Search for the cell housing the specified text and yield its [X, Y] center coordinate. 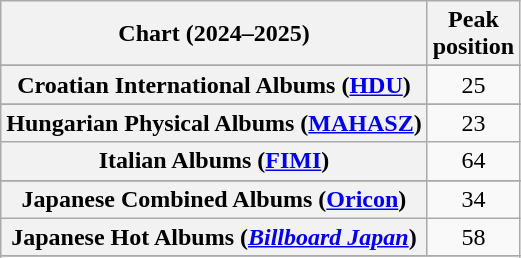
64 [473, 161]
Hungarian Physical Albums (MAHASZ) [214, 123]
25 [473, 85]
Japanese Hot Albums (Billboard Japan) [214, 237]
Peakposition [473, 34]
Chart (2024–2025) [214, 34]
34 [473, 199]
58 [473, 237]
23 [473, 123]
Italian Albums (FIMI) [214, 161]
Japanese Combined Albums (Oricon) [214, 199]
Croatian International Albums (HDU) [214, 85]
